Provide the [X, Y] coordinate of the cell's center where the given text is located.  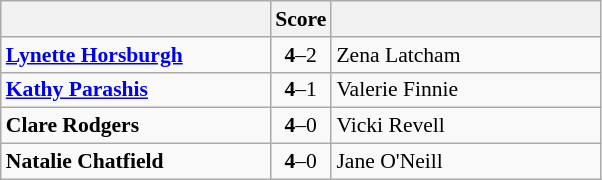
Natalie Chatfield [136, 162]
Jane O'Neill [466, 162]
Clare Rodgers [136, 126]
Score [300, 19]
4–1 [300, 90]
Zena Latcham [466, 55]
Lynette Horsburgh [136, 55]
Valerie Finnie [466, 90]
4–2 [300, 55]
Vicki Revell [466, 126]
Kathy Parashis [136, 90]
